Find where the given text appears and provide that cell's center as [X, Y] coordinate. 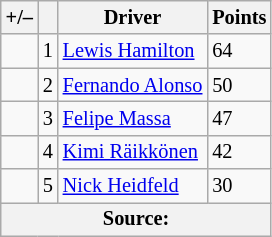
Fernando Alonso [133, 85]
5 [48, 186]
3 [48, 118]
Lewis Hamilton [133, 51]
Kimi Räikkönen [133, 152]
4 [48, 152]
50 [239, 85]
Nick Heidfeld [133, 186]
Points [239, 17]
+/– [20, 17]
Driver [133, 17]
1 [48, 51]
42 [239, 152]
30 [239, 186]
2 [48, 85]
64 [239, 51]
Source: [136, 219]
47 [239, 118]
Felipe Massa [133, 118]
